Capture the cell that displays the provided text and extract its [x, y] central coordinate. 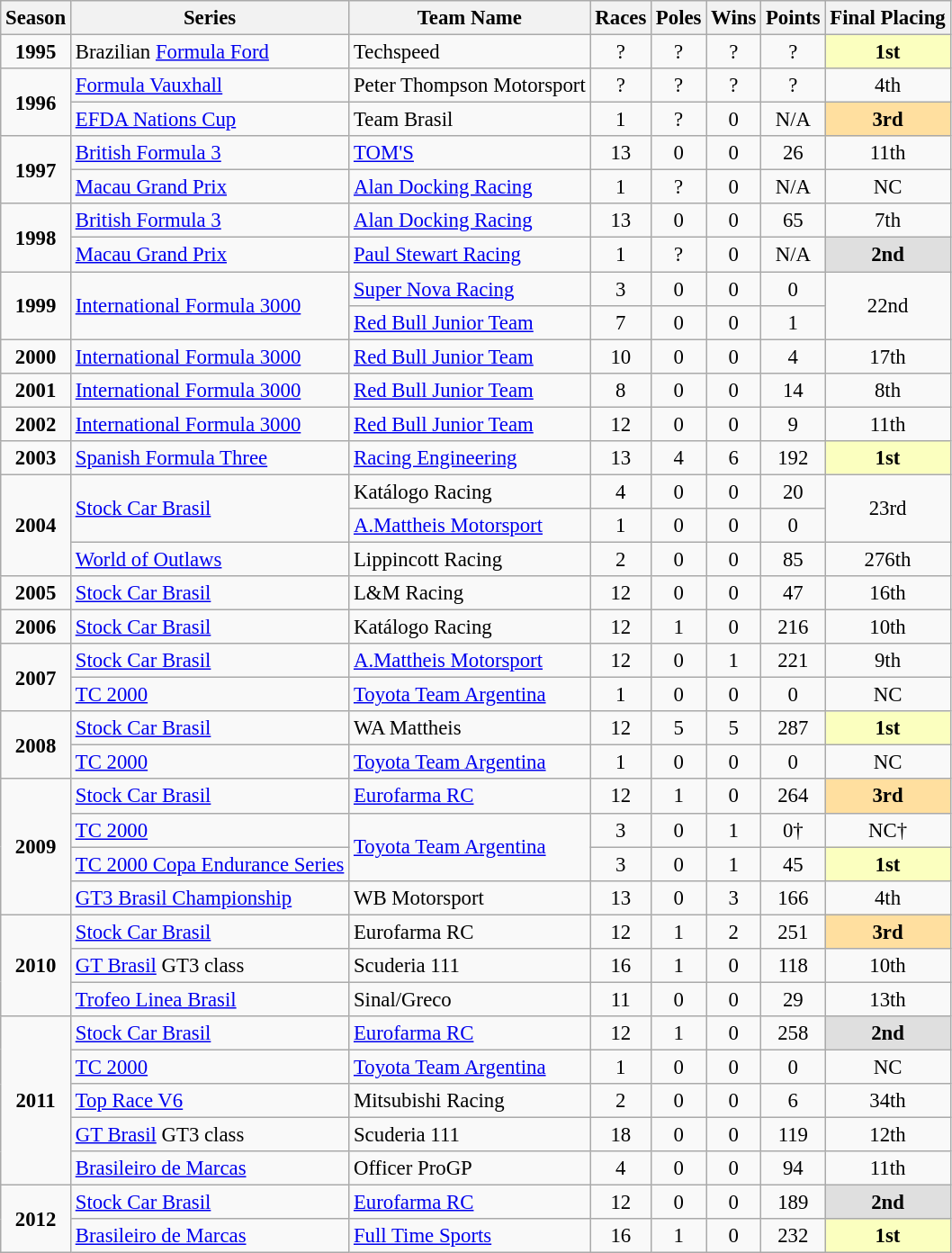
47 [794, 593]
94 [794, 1168]
9 [794, 424]
26 [794, 153]
29 [794, 999]
2005 [36, 593]
GT3 Brasil Championship [209, 897]
16th [887, 593]
2001 [36, 390]
1995 [36, 52]
10 [621, 356]
216 [794, 627]
Officer ProGP [470, 1168]
7th [887, 221]
14 [794, 390]
Top Race V6 [209, 1101]
264 [794, 797]
Mitsubishi Racing [470, 1101]
85 [794, 559]
Lippincott Racing [470, 559]
Points [794, 18]
189 [794, 1203]
2010 [36, 965]
1997 [36, 169]
232 [794, 1236]
258 [794, 1033]
Spanish Formula Three [209, 458]
45 [794, 864]
23rd [887, 508]
Sinal/Greco [470, 999]
Formula Vauxhall [209, 86]
9th [887, 661]
2003 [36, 458]
Racing Engineering [470, 458]
WA Mattheis [470, 728]
Series [209, 18]
Wins [734, 18]
WB Motorsport [470, 897]
Final Placing [887, 18]
2009 [36, 847]
EFDA Nations Cup [209, 120]
Races [621, 18]
Season [36, 18]
11 [621, 999]
8th [887, 390]
2000 [36, 356]
1998 [36, 238]
192 [794, 458]
Full Time Sports [470, 1236]
2007 [36, 677]
18 [621, 1135]
22nd [887, 306]
118 [794, 966]
TOM'S [470, 153]
166 [794, 897]
20 [794, 491]
L&M Racing [470, 593]
17th [887, 356]
13th [887, 999]
0† [794, 830]
2012 [36, 1219]
Paul Stewart Racing [470, 255]
8 [621, 390]
Techspeed [470, 52]
2006 [36, 627]
2011 [36, 1101]
Team Name [470, 18]
2002 [36, 424]
TC 2000 Copa Endurance Series [209, 864]
287 [794, 728]
12th [887, 1135]
World of Outlaws [209, 559]
251 [794, 932]
Poles [678, 18]
1996 [36, 103]
Super Nova Racing [470, 289]
2004 [36, 526]
276th [887, 559]
NC† [887, 830]
Peter Thompson Motorsport [470, 86]
65 [794, 221]
7 [621, 322]
1999 [36, 306]
221 [794, 661]
Team Brasil [470, 120]
Brazilian Formula Ford [209, 52]
34th [887, 1101]
Trofeo Linea Brasil [209, 999]
119 [794, 1135]
2008 [36, 745]
